Return the [x, y] coordinate for the center point of the cell that contains the specified text.  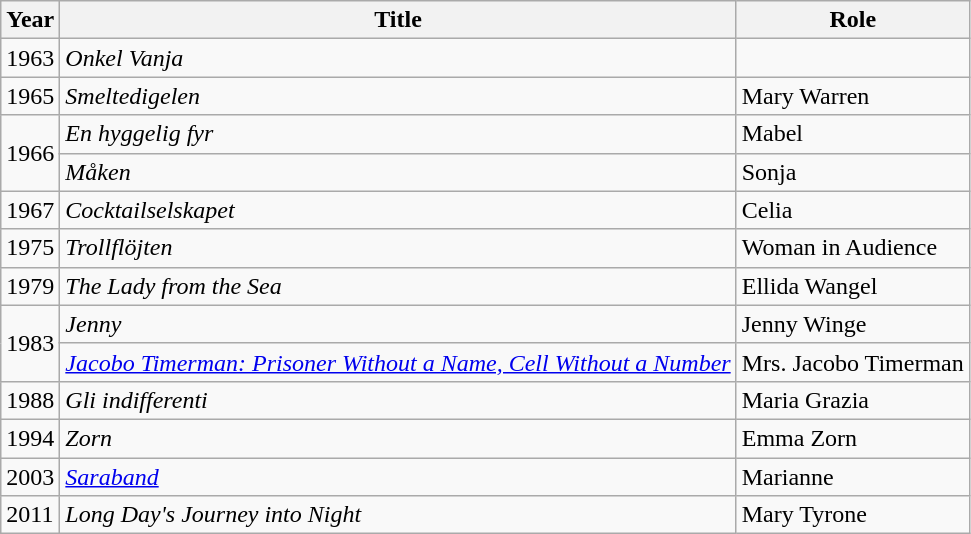
Trollflöjten [398, 248]
2003 [30, 477]
Emma Zorn [852, 438]
Year [30, 20]
1966 [30, 153]
Mabel [852, 134]
Cocktailselskapet [398, 210]
Marianne [852, 477]
Saraband [398, 477]
Onkel Vanja [398, 58]
1988 [30, 400]
Gli indifferenti [398, 400]
Role [852, 20]
1965 [30, 96]
Mary Tyrone [852, 515]
1967 [30, 210]
En hyggelig fyr [398, 134]
Woman in Audience [852, 248]
Zorn [398, 438]
Mary Warren [852, 96]
1983 [30, 343]
1994 [30, 438]
Smeltedigelen [398, 96]
Sonja [852, 172]
Long Day's Journey into Night [398, 515]
Maria Grazia [852, 400]
Måken [398, 172]
1975 [30, 248]
Jenny [398, 324]
Celia [852, 210]
Ellida Wangel [852, 286]
Title [398, 20]
Mrs. Jacobo Timerman [852, 362]
The Lady from the Sea [398, 286]
Jacobo Timerman: Prisoner Without a Name, Cell Without a Number [398, 362]
Jenny Winge [852, 324]
2011 [30, 515]
1963 [30, 58]
1979 [30, 286]
